Capture the cell that displays the provided text and extract its [x, y] central coordinate. 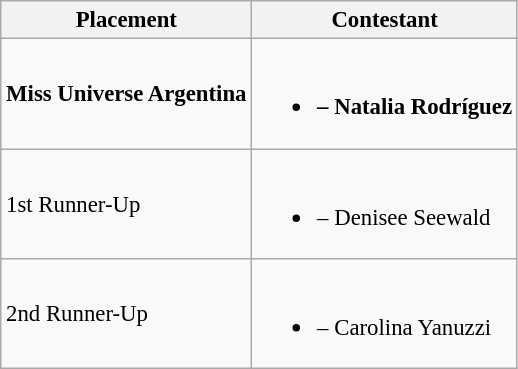
1st Runner-Up [126, 204]
– Natalia Rodríguez [385, 94]
2nd Runner-Up [126, 314]
Placement [126, 20]
– Denisee Seewald [385, 204]
– Carolina Yanuzzi [385, 314]
Miss Universe Argentina [126, 94]
Contestant [385, 20]
